Determine the [x, y] coordinate at the center of the cell enclosing the given text.  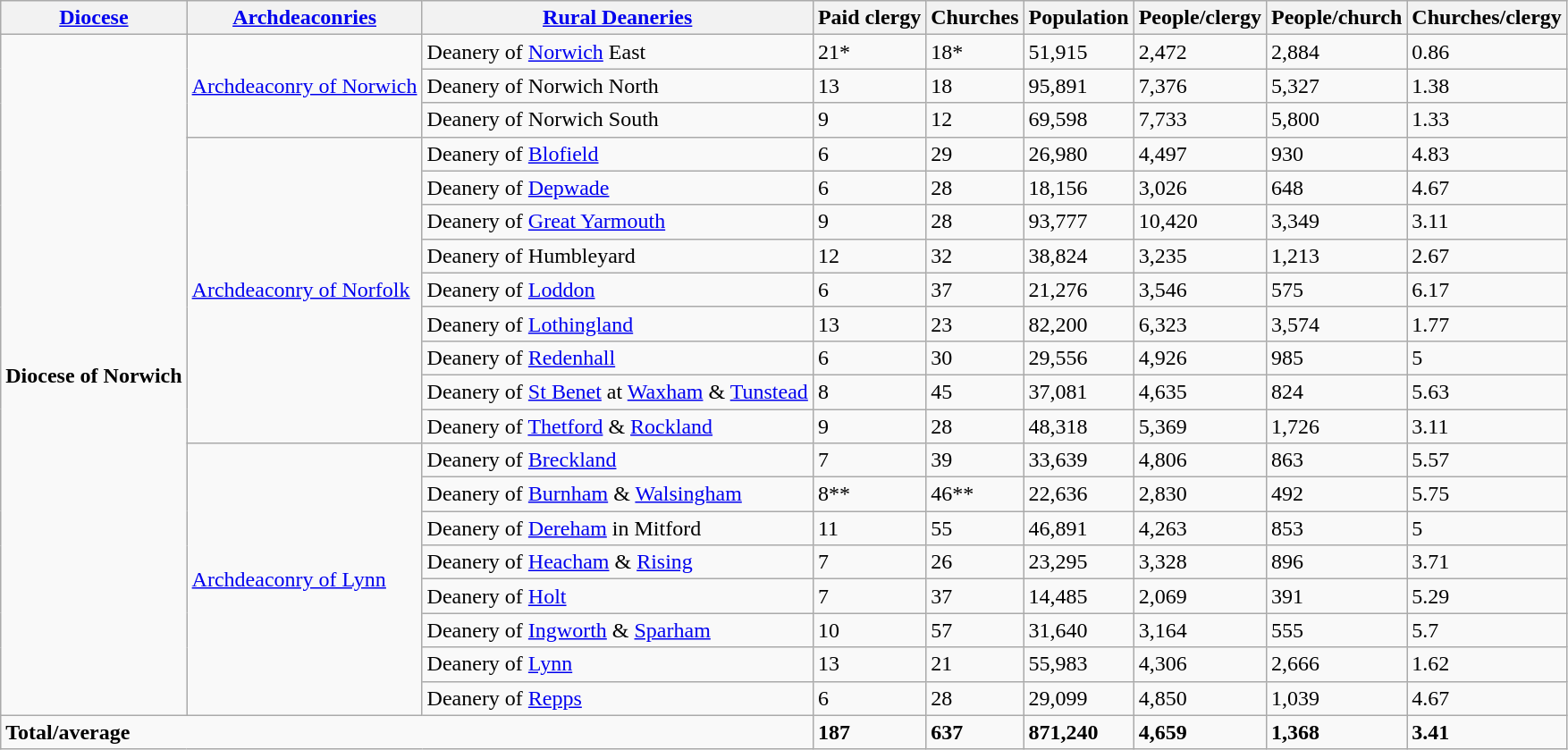
555 [1336, 630]
23,295 [1078, 562]
Total/average [408, 732]
871,240 [1078, 732]
391 [1336, 596]
21* [869, 52]
5.29 [1488, 596]
Archdeaconries [304, 18]
Deanery of Dereham in Mitford [617, 528]
Deanery of Breckland [617, 460]
37,081 [1078, 392]
3,026 [1200, 188]
3,546 [1200, 290]
3.71 [1488, 562]
14,485 [1078, 596]
55,983 [1078, 664]
38,824 [1078, 256]
5.75 [1488, 494]
45 [974, 392]
1,213 [1336, 256]
Deanery of Depwade [617, 188]
10,420 [1200, 222]
Deanery of Norwich North [617, 86]
Deanery of Blofield [617, 154]
1,039 [1336, 698]
1,726 [1336, 426]
Archdeaconry of Norfolk [304, 290]
Deanery of Heacham & Rising [617, 562]
21 [974, 664]
21,276 [1078, 290]
Deanery of Holt [617, 596]
8 [869, 392]
492 [1336, 494]
18* [974, 52]
22,636 [1078, 494]
5,369 [1200, 426]
4,263 [1200, 528]
1.77 [1488, 324]
4,306 [1200, 664]
29,099 [1078, 698]
2,069 [1200, 596]
4,926 [1200, 358]
Deanery of Norwich East [617, 52]
Deanery of Lothingland [617, 324]
Archdeaconry of Lynn [304, 579]
Deanery of Lynn [617, 664]
Paid clergy [869, 18]
29,556 [1078, 358]
0.86 [1488, 52]
7,733 [1200, 120]
95,891 [1078, 86]
Churches [974, 18]
Diocese [94, 18]
18,156 [1078, 188]
2,666 [1336, 664]
Archdeaconry of Norwich [304, 86]
3,349 [1336, 222]
23 [974, 324]
46** [974, 494]
51,915 [1078, 52]
5,327 [1336, 86]
55 [974, 528]
2,884 [1336, 52]
93,777 [1078, 222]
648 [1336, 188]
824 [1336, 392]
1,368 [1336, 732]
Diocese of Norwich [94, 375]
Rural Deaneries [617, 18]
26,980 [1078, 154]
3,574 [1336, 324]
Deanery of St Benet at Waxham & Tunstead [617, 392]
Deanery of Burnham & Walsingham [617, 494]
People/church [1336, 18]
1.33 [1488, 120]
33,639 [1078, 460]
4.83 [1488, 154]
5.57 [1488, 460]
2,830 [1200, 494]
7,376 [1200, 86]
187 [869, 732]
31,640 [1078, 630]
Deanery of Thetford & Rockland [617, 426]
Deanery of Ingworth & Sparham [617, 630]
6,323 [1200, 324]
4,850 [1200, 698]
853 [1336, 528]
46,891 [1078, 528]
Deanery of Loddon [617, 290]
575 [1336, 290]
30 [974, 358]
Deanery of Great Yarmouth [617, 222]
3.41 [1488, 732]
5.7 [1488, 630]
Deanery of Redenhall [617, 358]
3,164 [1200, 630]
896 [1336, 562]
863 [1336, 460]
985 [1336, 358]
5,800 [1336, 120]
6.17 [1488, 290]
11 [869, 528]
18 [974, 86]
3,328 [1200, 562]
1.62 [1488, 664]
8** [869, 494]
930 [1336, 154]
Deanery of Humbleyard [617, 256]
29 [974, 154]
5.63 [1488, 392]
4,635 [1200, 392]
637 [974, 732]
57 [974, 630]
2,472 [1200, 52]
2.67 [1488, 256]
3,235 [1200, 256]
48,318 [1078, 426]
32 [974, 256]
10 [869, 630]
39 [974, 460]
4,497 [1200, 154]
Population [1078, 18]
4,659 [1200, 732]
Deanery of Norwich South [617, 120]
82,200 [1078, 324]
69,598 [1078, 120]
1.38 [1488, 86]
4,806 [1200, 460]
Deanery of Repps [617, 698]
26 [974, 562]
Churches/clergy [1488, 18]
People/clergy [1200, 18]
